Detect which cell encompasses the target text, then output its (x, y) center coordinate. 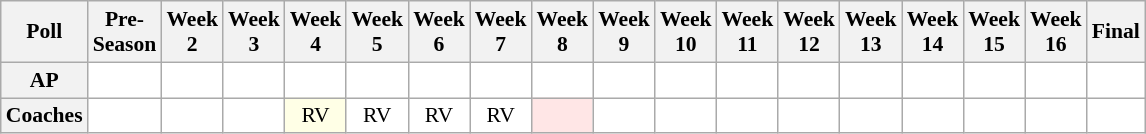
Week4 (316, 32)
Week10 (686, 32)
Week9 (624, 32)
Week7 (501, 32)
Week6 (439, 32)
Week12 (809, 32)
Week16 (1056, 32)
Week11 (748, 32)
Final (1116, 32)
Poll (44, 32)
Coaches (44, 116)
Week8 (562, 32)
Pre-Season (125, 32)
Week3 (254, 32)
Week2 (192, 32)
Week13 (871, 32)
Week5 (377, 32)
AP (44, 80)
Week15 (994, 32)
Week14 (933, 32)
